Detect which cell encompasses the target text, then output its [x, y] center coordinate. 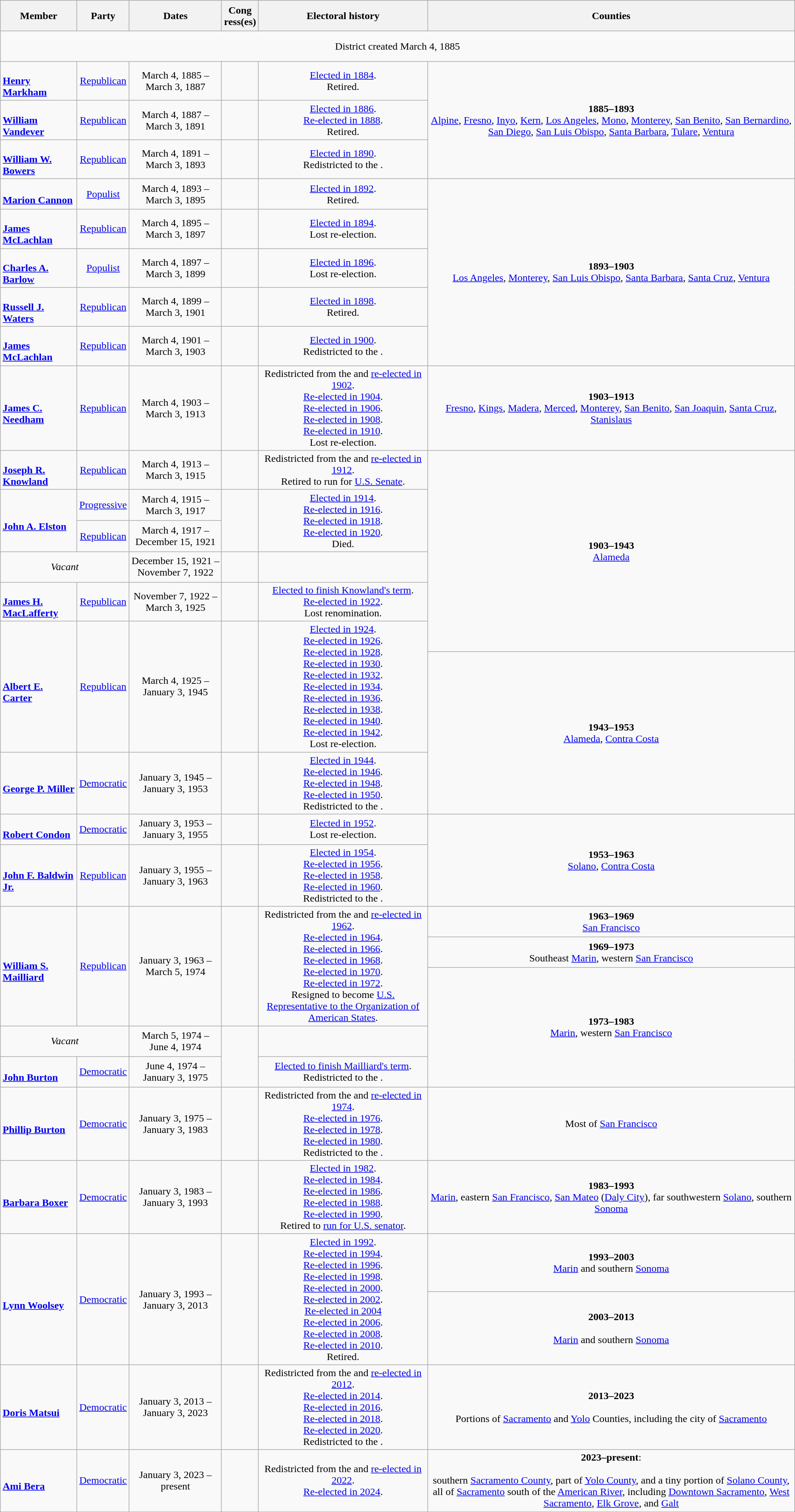
March 4, 1913 –March 3, 1915 [175, 470]
March 4, 1891 –March 3, 1893 [175, 159]
December 15, 1921 –November 7, 1922 [175, 567]
June 4, 1974 –January 3, 1975 [175, 1072]
James H. MacLafferty [39, 601]
Redistricted from the and re-elected in 1912.Retired to run for U.S. Senate. [343, 470]
1963–1969San Francisco [611, 922]
March 4, 1895 –March 3, 1897 [175, 229]
1943–1953Alameda, Contra Costa [611, 733]
Doris Matsui [39, 1407]
January 3, 1975 –January 3, 1983 [175, 1124]
Redistricted from the and re-elected in 1902.Re-elected in 1904.Re-elected in 1906.Re-elected in 1908.Re-elected in 1910.Lost re-election. [343, 408]
March 4, 1901 –March 3, 1903 [175, 346]
Elected in 1952.Lost re-election. [343, 829]
March 4, 1887 –March 3, 1891 [175, 120]
January 3, 1963 –March 5, 1974 [175, 966]
1953–1963Solano, Contra Costa [611, 860]
Elected to finish Knowland's term.Re-elected in 1922.Lost renomination. [343, 601]
January 3, 2013 –January 3, 2023 [175, 1407]
March 4, 1925 –January 3, 1945 [175, 686]
Redistricted from the and re-elected in 2022.Re-elected in 2024. [343, 1481]
Albert E. Carter [39, 686]
Elected in 1884.Retired. [343, 81]
1983–1993Marin, eastern San Francisco, San Mateo (Daly City), far southwestern Solano, southern Sonoma [611, 1197]
January 3, 2023 –present [175, 1481]
John F. Baldwin Jr. [39, 876]
1973–1983Marin, western San Francisco [611, 1027]
Robert Condon [39, 829]
Elected in 1892.Retired. [343, 194]
March 4, 1915 –March 3, 1917 [175, 505]
January 3, 1955 –January 3, 1963 [175, 876]
Party [103, 16]
March 5, 1974 –June 4, 1974 [175, 1041]
March 4, 1899 –March 3, 1901 [175, 307]
District created March 4, 1885 [397, 46]
Russell J. Waters [39, 307]
Counties [611, 16]
March 4, 1885 –March 3, 1887 [175, 81]
Progressive [103, 505]
January 3, 1993 –January 3, 2013 [175, 1299]
2013–2023Portions of Sacramento and Yolo Counties, including the city of Sacramento [611, 1407]
Elected in 1982.Re-elected in 1984.Re-elected in 1986.Re-elected in 1988.Re-elected in 1990.Retired to run for U.S. senator. [343, 1197]
Phillip Burton [39, 1124]
Elected in 1894.Lost re-election. [343, 229]
January 3, 1983 –January 3, 1993 [175, 1197]
Redistricted from the and re-elected in 2012.Re-elected in 2014.Re-elected in 2016.Re-elected in 2018.Re-elected in 2020.Redistricted to the . [343, 1407]
March 4, 1893 –March 3, 1895 [175, 194]
Elected in 1896.Lost re-election. [343, 268]
Joseph R. Knowland [39, 470]
Elected in 1886.Re-elected in 1888.Retired. [343, 120]
January 3, 1945 –January 3, 1953 [175, 783]
Elected in 1900.Redistricted to the . [343, 346]
1969–1973Southeast Marin, western San Francisco [611, 953]
1993–2003Marin and southern Sonoma [611, 1262]
2003–2013Marin and southern Sonoma [611, 1328]
Barbara Boxer [39, 1197]
Elected in 1898.Retired. [343, 307]
Redistricted from the and re-elected in 1974.Re-elected in 1976.Re-elected in 1978.Re-elected in 1980.Redistricted to the . [343, 1124]
March 4, 1903 –March 3, 1913 [175, 408]
William W. Bowers [39, 159]
John Burton [39, 1072]
William S. Mailliard [39, 966]
Marion Cannon [39, 194]
1903–1943Alameda [611, 551]
William Vandever [39, 120]
1893–1903Los Angeles, Monterey, San Luis Obispo, Santa Barbara, Santa Cruz, Ventura [611, 272]
Elected in 1954.Re-elected in 1956.Re-elected in 1958.Re-elected in 1960.Redistricted to the . [343, 876]
Electoral history [343, 16]
Ami Bera [39, 1481]
Elected in 1914.Re-elected in 1916.Re-elected in 1918.Re-elected in 1920.Died. [343, 520]
Henry Markham [39, 81]
Charles A. Barlow [39, 268]
John A. Elston [39, 520]
November 7, 1922 –March 3, 1925 [175, 601]
George P. Miller [39, 783]
Elected to finish Mailliard's term.Redistricted to the . [343, 1072]
March 4, 1897 –March 3, 1899 [175, 268]
Elected in 1944.Re-elected in 1946.Re-elected in 1948.Re-elected in 1950.Redistricted to the . [343, 783]
Dates [175, 16]
Lynn Woolsey [39, 1299]
Congress(es) [240, 16]
Member [39, 16]
January 3, 1953 –January 3, 1955 [175, 829]
Elected in 1890.Redistricted to the . [343, 159]
1903–1913Fresno, Kings, Madera, Merced, Monterey, San Benito, San Joaquin, Santa Cruz, Stanislaus [611, 408]
James C. Needham [39, 408]
March 4, 1917 –December 15, 1921 [175, 536]
Most of San Francisco [611, 1124]
